Output the [x, y] coordinate of the center of the cell containing the given text.  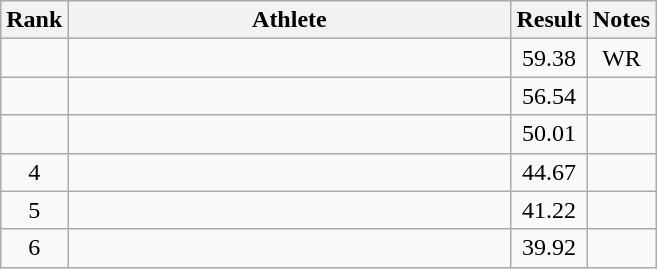
5 [34, 210]
44.67 [549, 172]
Rank [34, 20]
Notes [621, 20]
Result [549, 20]
59.38 [549, 58]
56.54 [549, 96]
Athlete [290, 20]
6 [34, 248]
41.22 [549, 210]
4 [34, 172]
39.92 [549, 248]
WR [621, 58]
50.01 [549, 134]
